Detect which cell encompasses the target text, then output its (x, y) center coordinate. 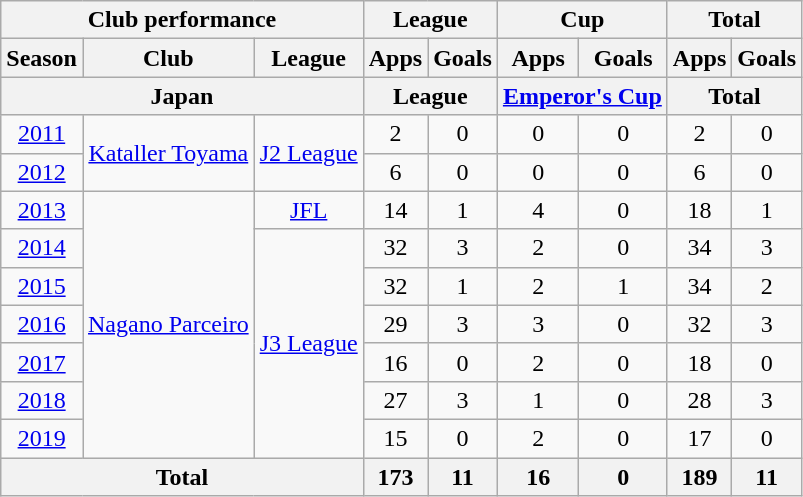
189 (699, 477)
2014 (42, 248)
27 (395, 400)
2018 (42, 400)
Season (42, 58)
17 (699, 438)
4 (538, 210)
2011 (42, 134)
2016 (42, 324)
2012 (42, 172)
2015 (42, 286)
JFL (308, 210)
Cup (582, 20)
173 (395, 477)
J2 League (308, 153)
14 (395, 210)
Club performance (182, 20)
15 (395, 438)
2019 (42, 438)
Kataller Toyama (168, 153)
2013 (42, 210)
28 (699, 400)
Japan (182, 96)
Club (168, 58)
2017 (42, 362)
29 (395, 324)
Emperor's Cup (582, 96)
Nagano Parceiro (168, 324)
J3 League (308, 343)
